Extract the [X, Y] coordinate from the center of the cell holding the provided text.  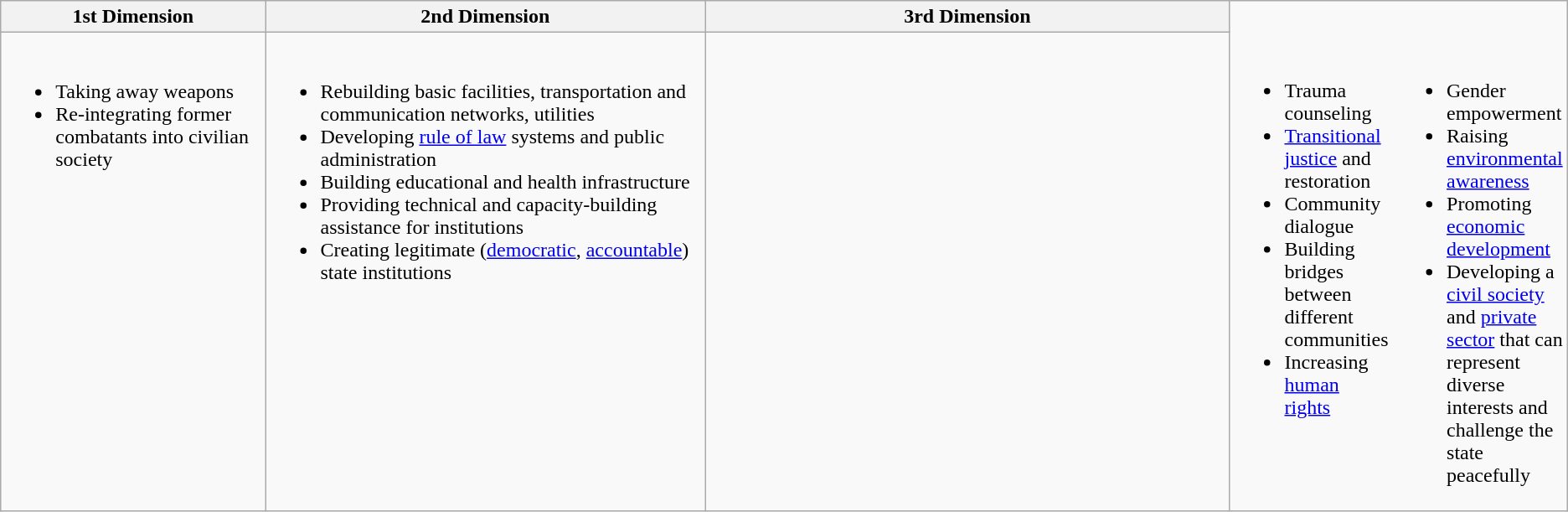
3rd Dimension [967, 17]
Trauma counselingTransitional justice and restorationCommunity dialogueBuilding bridges between different communitiesIncreasing human rights [1311, 272]
1st Dimension [133, 17]
2nd Dimension [486, 17]
Taking away weaponsRe-integrating former combatants into civilian society [133, 272]
